Detect which cell encompasses the target text, then output its [X, Y] center coordinate. 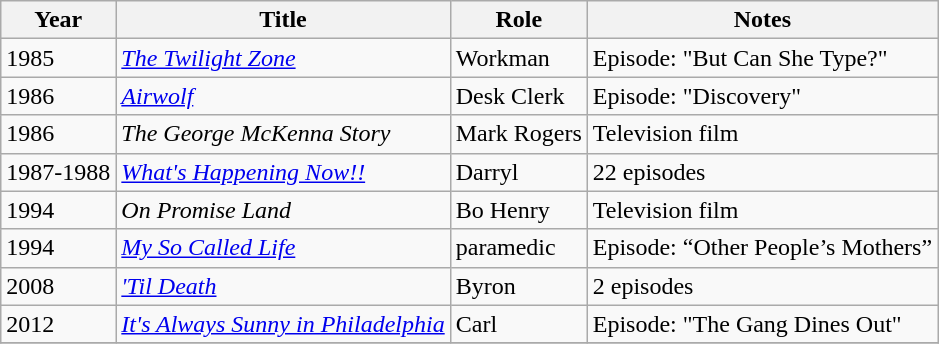
Episode: “Other People’s Mothers” [762, 248]
What's Happening Now!! [283, 172]
2 episodes [762, 286]
Episode: "The Gang Dines Out" [762, 324]
2008 [58, 286]
The George McKenna Story [283, 134]
Role [518, 20]
22 episodes [762, 172]
On Promise Land [283, 210]
Year [58, 20]
It's Always Sunny in Philadelphia [283, 324]
Darryl [518, 172]
My So Called Life [283, 248]
Title [283, 20]
Bo Henry [518, 210]
Byron [518, 286]
Carl [518, 324]
1985 [58, 58]
The Twilight Zone [283, 58]
1987-1988 [58, 172]
'Til Death [283, 286]
Notes [762, 20]
paramedic [518, 248]
Mark Rogers [518, 134]
Airwolf [283, 96]
Desk Clerk [518, 96]
Episode: "Discovery" [762, 96]
2012 [58, 324]
Workman [518, 58]
Episode: "But Can She Type?" [762, 58]
